Return the (x, y) coordinate for the center point of the cell that contains the specified text.  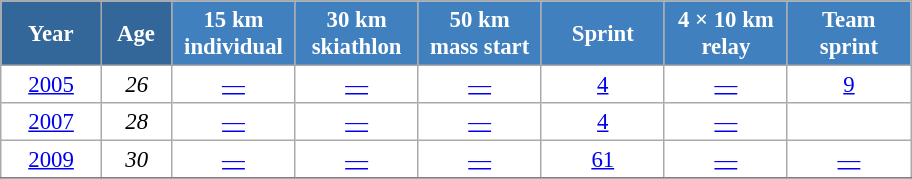
26 (136, 85)
15 km individual (234, 34)
9 (848, 85)
30 km skiathlon (356, 34)
2005 (52, 85)
28 (136, 122)
4 × 10 km relay (726, 34)
2009 (52, 160)
61 (602, 160)
50 km mass start (480, 34)
Sprint (602, 34)
Team sprint (848, 34)
Year (52, 34)
30 (136, 160)
Age (136, 34)
2007 (52, 122)
